Return [X, Y] of the center of cell containing provided text 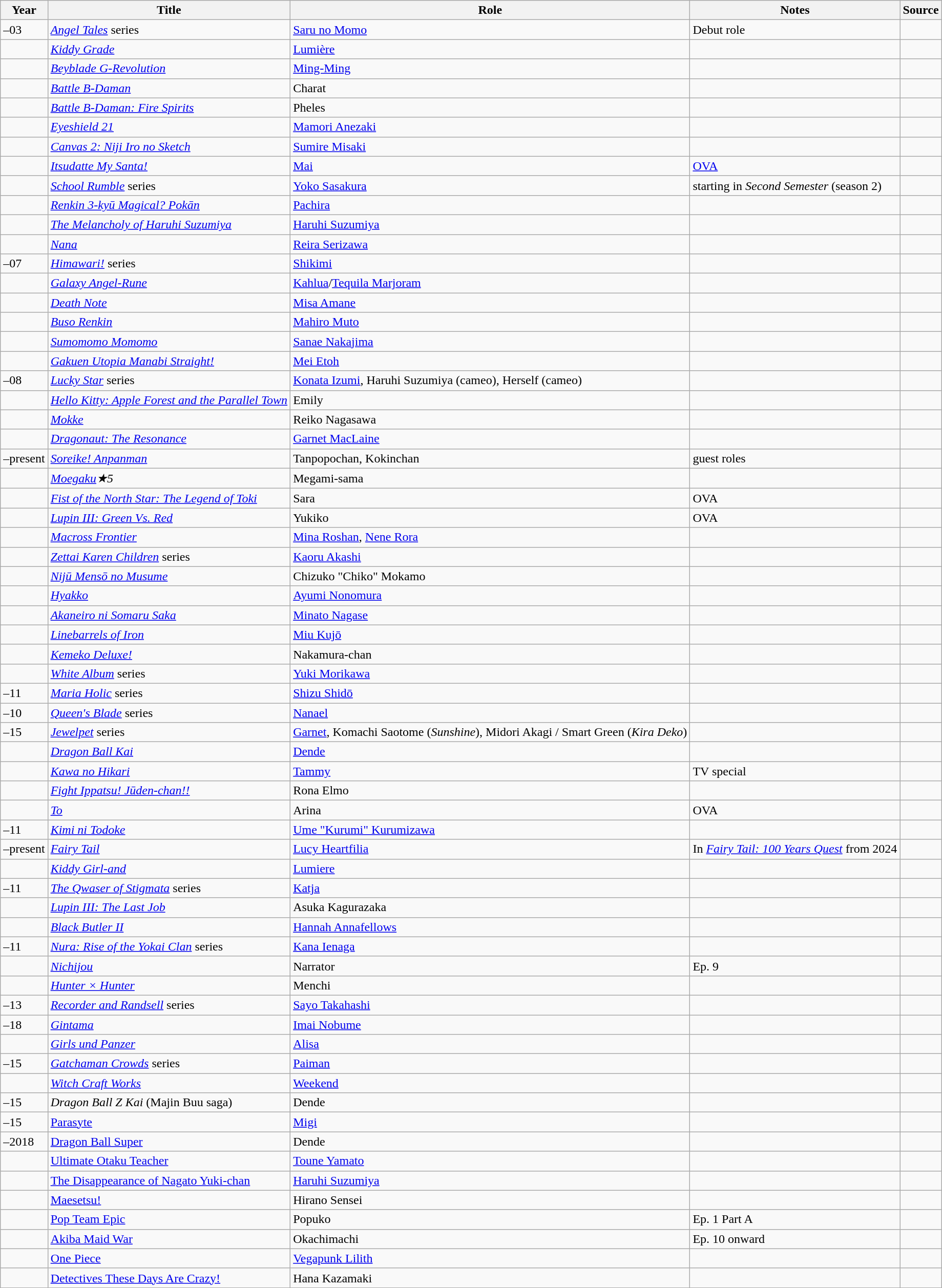
Minato Nagase [490, 615]
Moegaku★5 [169, 478]
Queen's Blade series [169, 712]
Hana Kazamaki [490, 1278]
Garnet MacLaine [490, 439]
Kawa no Hikari [169, 771]
Renkin 3-kyū Magical? Pokān [169, 205]
Dragon Ball Super [169, 1142]
–18 [24, 1025]
Konata Izumi, Haruhi Suzumiya (cameo), Herself (cameo) [490, 381]
Toune Yamato [490, 1161]
Itsudatte My Santa! [169, 166]
The Melancholy of Haruhi Suzumiya [169, 224]
Kimi ni Todoke [169, 830]
–13 [24, 1005]
One Piece [169, 1258]
Akaneiro ni Somaru Saka [169, 615]
–07 [24, 264]
The Disappearance of Nagato Yuki-chan [169, 1180]
Paiman [490, 1064]
Sumomomo Momomo [169, 342]
Charat [490, 88]
Chizuko "Chiko" Mokamo [490, 576]
Reira Serizawa [490, 244]
Battle B-Daman [169, 88]
In Fairy Tail: 100 Years Quest from 2024 [795, 849]
Role [490, 10]
Weekend [490, 1083]
Sanae Nakajima [490, 342]
Maria Holic series [169, 693]
Mei Etoh [490, 361]
Dragon Ball Z Kai (Majin Buu saga) [169, 1103]
Megami-sama [490, 478]
Canvas 2: Niji Iro no Sketch [169, 146]
Lumiere [490, 869]
Mahiro Muto [490, 322]
Nana [169, 244]
Lucky Star series [169, 381]
Galaxy Angel-Rune [169, 283]
Nura: Rise of the Yokai Clan series [169, 946]
Kaoru Akashi [490, 557]
Gakuen Utopia Manabi Straight! [169, 361]
Eyeshield 21 [169, 127]
Shizu Shidō [490, 693]
starting in Second Semester (season 2) [795, 185]
Buso Renkin [169, 322]
Migi [490, 1122]
Mina Roshan, Nene Rora [490, 537]
Menchi [490, 985]
Hello Kitty: Apple Forest and the Parallel Town [169, 400]
Fight Ippatsu! Jūden-chan!! [169, 791]
Beyblade G-Revolution [169, 69]
Lupin III: Green Vs. Red [169, 518]
Hunter × Hunter [169, 985]
Yuki Morikawa [490, 673]
Popuko [490, 1219]
–08 [24, 381]
Mai [490, 166]
Sayo Takahashi [490, 1005]
Ep. 1 Part A [795, 1219]
Garnet, Komachi Saotome (Sunshine), Midori Akagi / Smart Green (Kira Deko) [490, 732]
Akiba Maid War [169, 1239]
Zettai Karen Children series [169, 557]
Title [169, 10]
Parasyte [169, 1122]
Yukiko [490, 518]
Nijū Mensō no Musume [169, 576]
Kana Ienaga [490, 946]
Ep. 10 onward [795, 1239]
Kahlua/Tequila Marjoram [490, 283]
Arina [490, 810]
Ume "Kurumi" Kurumizawa [490, 830]
Ultimate Otaku Teacher [169, 1161]
Lucy Heartfilia [490, 849]
Tammy [490, 771]
Sumire Misaki [490, 146]
Pop Team Epic [169, 1219]
Death Note [169, 303]
Notes [795, 10]
Reiko Nagasawa [490, 419]
School Rumble series [169, 185]
Tanpopochan, Kokinchan [490, 458]
Gatchaman Crowds series [169, 1064]
TV special [795, 771]
Lupin III: The Last Job [169, 907]
Miu Kujō [490, 635]
Mamori Anezaki [490, 127]
Macross Frontier [169, 537]
Okachimachi [490, 1239]
Hannah Annafellows [490, 927]
The Qwaser of Stigmata series [169, 888]
Alisa [490, 1044]
Saru no Momo [490, 30]
Dragonaut: The Resonance [169, 439]
Fairy Tail [169, 849]
Hyakko [169, 596]
Soreike! Anpanman [169, 458]
Ming-Ming [490, 69]
–2018 [24, 1142]
Recorder and Randsell series [169, 1005]
Hirano Sensei [490, 1200]
Rona Elmo [490, 791]
Nichijou [169, 966]
White Album series [169, 673]
Vegapunk Lilith [490, 1258]
Pachira [490, 205]
Narrator [490, 966]
Witch Craft Works [169, 1083]
Sara [490, 498]
Misa Amane [490, 303]
Lumière [490, 49]
Imai Nobume [490, 1025]
Source [921, 10]
Linebarrels of Iron [169, 635]
Black Butler II [169, 927]
Mokke [169, 419]
Pheles [490, 108]
Yoko Sasakura [490, 185]
Ep. 9 [795, 966]
Angel Tales series [169, 30]
Ayumi Nonomura [490, 596]
Detectives These Days Are Crazy! [169, 1278]
Nakamura-chan [490, 654]
Nanael [490, 712]
Year [24, 10]
guest roles [795, 458]
–10 [24, 712]
Emily [490, 400]
Kiddy Grade [169, 49]
Kiddy Girl-and [169, 869]
Girls und Panzer [169, 1044]
To [169, 810]
Jewelpet series [169, 732]
Gintama [169, 1025]
–03 [24, 30]
Maesetsu! [169, 1200]
Katja [490, 888]
Kemeko Deluxe! [169, 654]
Battle B-Daman: Fire Spirits [169, 108]
Asuka Kagurazaka [490, 907]
Dragon Ball Kai [169, 752]
Shikimi [490, 264]
Himawari! series [169, 264]
Fist of the North Star: The Legend of Toki [169, 498]
Debut role [795, 30]
